Extract the (X, Y) coordinate from the center of the cell holding the provided text.  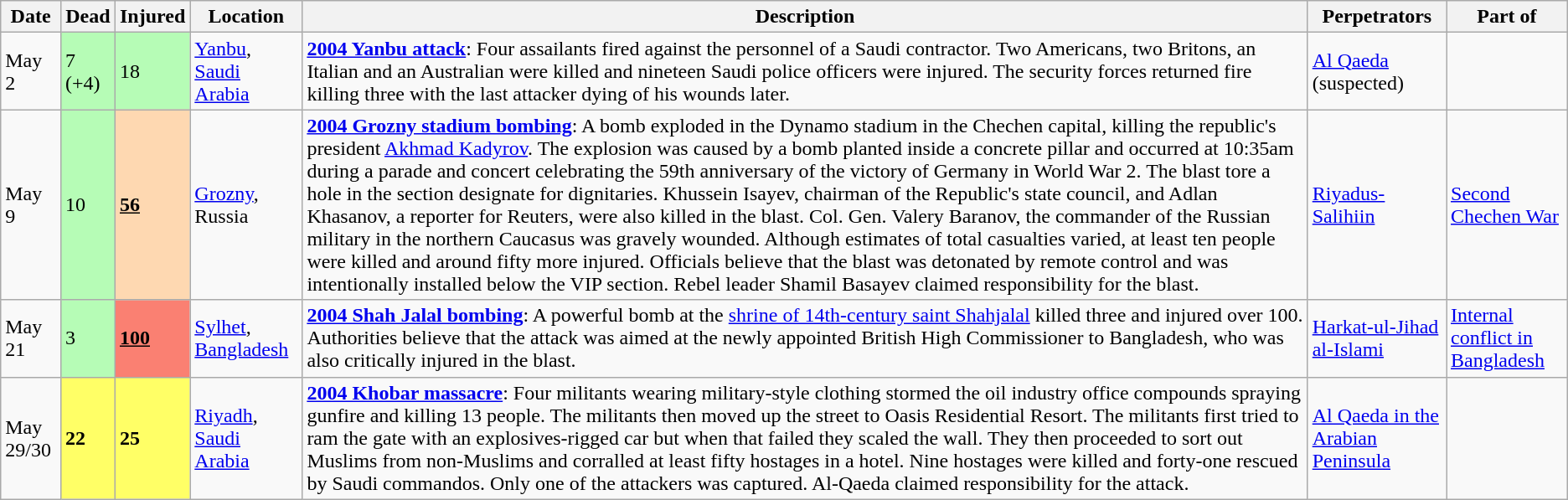
Description (805, 17)
Riyadus-Salihiin (1377, 204)
Dead (87, 17)
Sylhet, Bangladesh (246, 338)
Grozny, Russia (246, 204)
Yanbu, Saudi Arabia (246, 71)
Part of (1506, 17)
Harkat-ul-Jihad al-Islami (1377, 338)
10 (87, 204)
Location (246, 17)
Al Qaeda in the Arabian Peninsula (1377, 438)
Date (31, 17)
May 2 (31, 71)
May 21 (31, 338)
Injured (152, 17)
Internal conflict in Bangladesh (1506, 338)
56 (152, 204)
25 (152, 438)
7 (+4) (87, 71)
May 29/30 (31, 438)
Second Chechen War (1506, 204)
18 (152, 71)
22 (87, 438)
100 (152, 338)
May 9 (31, 204)
Riyadh, Saudi Arabia (246, 438)
Al Qaeda (suspected) (1377, 71)
3 (87, 338)
Perpetrators (1377, 17)
